Scan for the cell matching the given text and deliver its [X, Y] coordinate at center. 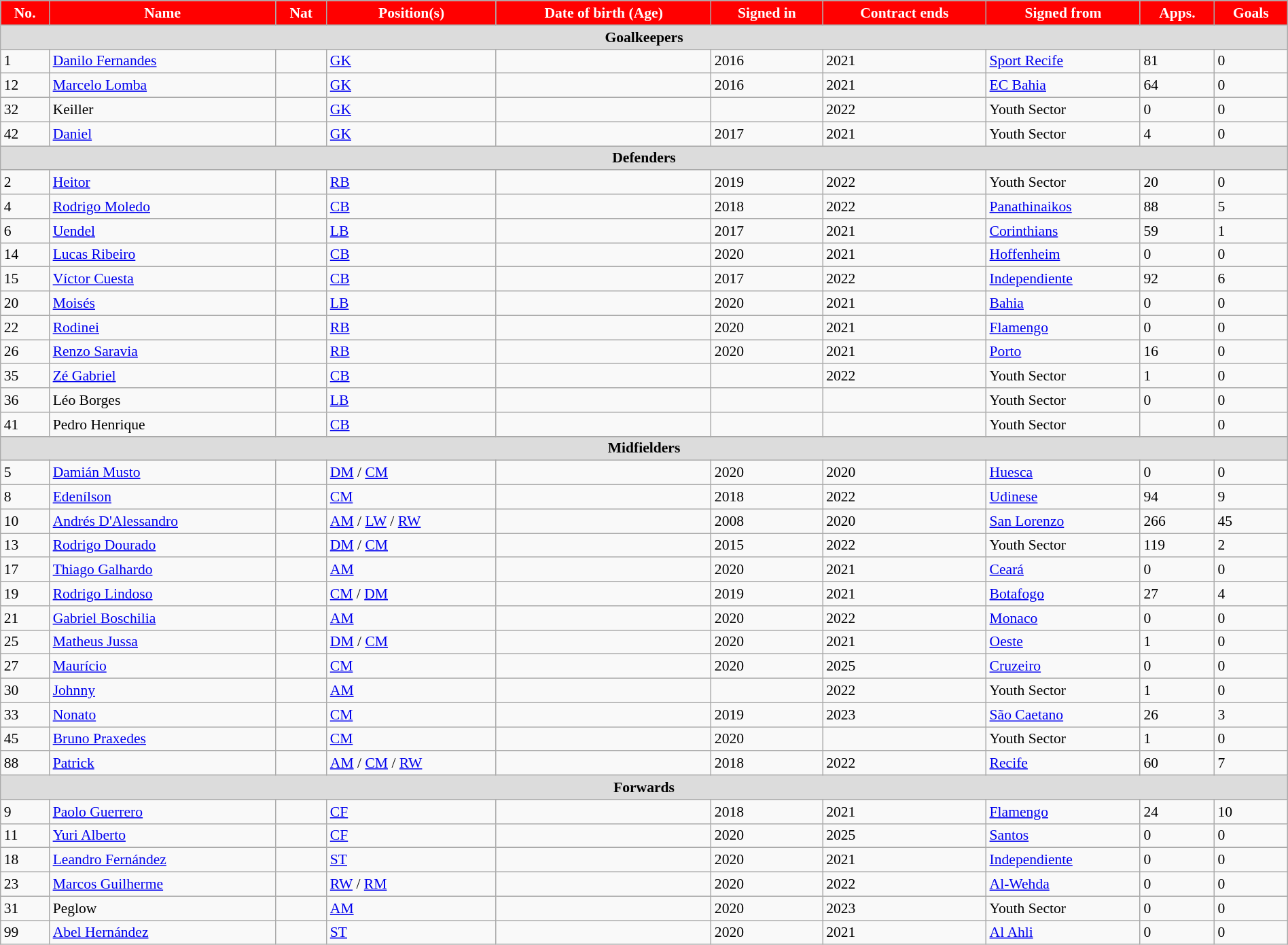
15 [25, 279]
Santos [1064, 836]
Udinese [1064, 497]
Zé Gabriel [163, 376]
RW / RM [412, 885]
42 [25, 134]
33 [25, 715]
266 [1177, 521]
64 [1177, 86]
Nat [302, 13]
Forwards [644, 787]
94 [1177, 497]
Matheus Jussa [163, 642]
Rodrigo Lindoso [163, 594]
Gabriel Boschilia [163, 618]
3 [1251, 715]
Botafogo [1064, 594]
Johnny [163, 691]
Abel Hernández [163, 933]
Goalkeepers [644, 37]
No. [25, 13]
Name [163, 13]
Porto [1064, 352]
32 [25, 110]
AM / CM / RW [412, 764]
Oeste [1064, 642]
2015 [767, 546]
Rodrigo Dourado [163, 546]
CM / DM [412, 594]
Thiago Galhardo [163, 570]
16 [1177, 352]
11 [25, 836]
Goals [1251, 13]
19 [25, 594]
22 [25, 327]
30 [25, 691]
São Caetano [1064, 715]
San Lorenzo [1064, 521]
Recife [1064, 764]
Nonato [163, 715]
21 [25, 618]
81 [1177, 61]
Patrick [163, 764]
Panathinaikos [1064, 207]
24 [1177, 812]
Position(s) [412, 13]
12 [25, 86]
59 [1177, 231]
Hoffenheim [1064, 255]
31 [25, 908]
7 [1251, 764]
Contract ends [904, 13]
2008 [767, 521]
60 [1177, 764]
Pedro Henrique [163, 425]
Monaco [1064, 618]
25 [25, 642]
Bruno Praxedes [163, 739]
Sport Recife [1064, 61]
Léo Borges [163, 400]
Moisés [163, 304]
Al Ahli [1064, 933]
Al-Wehda [1064, 885]
Paolo Guerrero [163, 812]
Lucas Ribeiro [163, 255]
99 [25, 933]
Cruzeiro [1064, 666]
Damián Musto [163, 473]
Danilo Fernandes [163, 61]
Edenílson [163, 497]
14 [25, 255]
Keiller [163, 110]
AM / LW / RW [412, 521]
Maurício [163, 666]
Huesca [1064, 473]
Leandro Fernández [163, 860]
Signed in [767, 13]
Date of birth (Age) [603, 13]
Peglow [163, 908]
41 [25, 425]
Rodinei [163, 327]
Marcos Guilherme [163, 885]
Ceará [1064, 570]
Apps. [1177, 13]
Bahia [1064, 304]
Corinthians [1064, 231]
Midfielders [644, 448]
36 [25, 400]
8 [25, 497]
Andrés D'Alessandro [163, 521]
119 [1177, 546]
Signed from [1064, 13]
13 [25, 546]
35 [25, 376]
17 [25, 570]
Víctor Cuesta [163, 279]
Rodrigo Moledo [163, 207]
92 [1177, 279]
Heitor [163, 183]
Marcelo Lomba [163, 86]
Defenders [644, 158]
EC Bahia [1064, 86]
18 [25, 860]
Renzo Saravia [163, 352]
23 [25, 885]
Yuri Alberto [163, 836]
Daniel [163, 134]
Uendel [163, 231]
